Return the (X, Y) coordinate for the center point of the cell that contains the specified text.  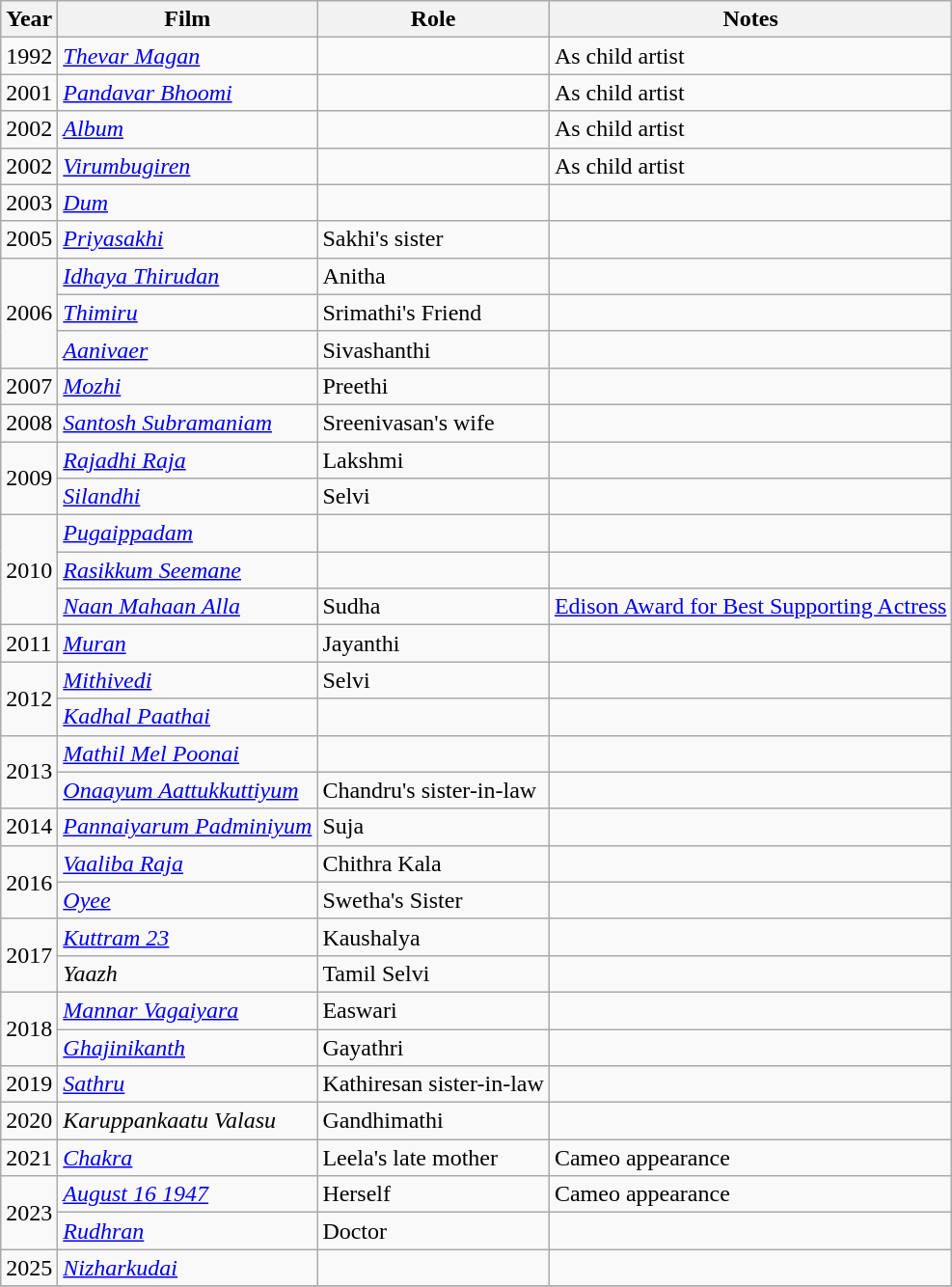
2005 (29, 239)
Rudhran (187, 1231)
Ghajinikanth (187, 1047)
Priyasakhi (187, 239)
Kaushalya (434, 937)
Muran (187, 643)
Sakhi's sister (434, 239)
Sudha (434, 607)
Srimathi's Friend (434, 313)
2003 (29, 203)
Notes (750, 19)
Preethi (434, 386)
2010 (29, 570)
2011 (29, 643)
2009 (29, 479)
Kuttram 23 (187, 937)
Mozhi (187, 386)
Pandavar Bhoomi (187, 93)
1992 (29, 56)
2016 (29, 882)
Role (434, 19)
Vaaliba Raja (187, 863)
Anitha (434, 276)
Edison Award for Best Supporting Actress (750, 607)
Dum (187, 203)
2001 (29, 93)
Onaayum Aattukkuttiyum (187, 790)
Album (187, 129)
2019 (29, 1084)
Easwari (434, 1010)
Thevar Magan (187, 56)
2025 (29, 1268)
Mithivedi (187, 680)
Nizharkudai (187, 1268)
Suja (434, 827)
Thimiru (187, 313)
Pugaippadam (187, 534)
Sivashanthi (434, 349)
Karuppankaatu Valasu (187, 1121)
Chakra (187, 1158)
Idhaya Thirudan (187, 276)
2008 (29, 423)
Gandhimathi (434, 1121)
Swetha's Sister (434, 900)
2006 (29, 313)
Doctor (434, 1231)
August 16 1947 (187, 1194)
Chithra Kala (434, 863)
Lakshmi (434, 460)
2020 (29, 1121)
Gayathri (434, 1047)
Mathil Mel Poonai (187, 753)
Pannaiyarum Padminiyum (187, 827)
2017 (29, 955)
Year (29, 19)
2013 (29, 772)
2014 (29, 827)
Yaazh (187, 973)
Film (187, 19)
Kadhal Paathai (187, 717)
2012 (29, 698)
Leela's late mother (434, 1158)
Santosh Subramaniam (187, 423)
Mannar Vagaiyara (187, 1010)
Herself (434, 1194)
2018 (29, 1028)
2007 (29, 386)
2023 (29, 1213)
Aanivaer (187, 349)
Sreenivasan's wife (434, 423)
Naan Mahaan Alla (187, 607)
Rajadhi Raja (187, 460)
Chandru's sister-in-law (434, 790)
Virumbugiren (187, 166)
Oyee (187, 900)
Kathiresan sister-in-law (434, 1084)
Silandhi (187, 497)
Jayanthi (434, 643)
2021 (29, 1158)
Rasikkum Seemane (187, 570)
Sathru (187, 1084)
Tamil Selvi (434, 973)
